Detect which cell encompasses the target text, then output its [X, Y] center coordinate. 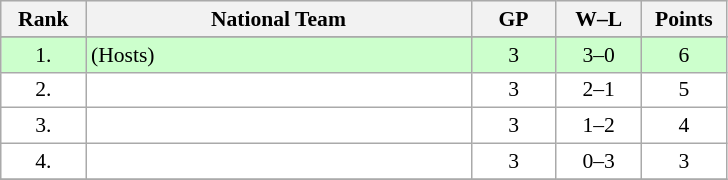
2–1 [598, 90]
2. [44, 90]
1–2 [598, 126]
(Hosts) [278, 55]
0–3 [598, 162]
4 [684, 126]
3–0 [598, 55]
5 [684, 90]
4. [44, 162]
W–L [598, 19]
3. [44, 126]
1. [44, 55]
GP [514, 19]
Points [684, 19]
National Team [278, 19]
Rank [44, 19]
6 [684, 55]
